Identify which cell holds the provided text, then report its (x, y) central coordinate. 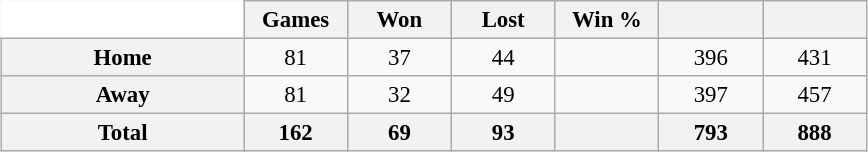
Away (123, 95)
37 (399, 57)
32 (399, 95)
Win % (607, 20)
888 (815, 133)
49 (503, 95)
397 (711, 95)
93 (503, 133)
69 (399, 133)
431 (815, 57)
Games (296, 20)
162 (296, 133)
Won (399, 20)
793 (711, 133)
Home (123, 57)
Total (123, 133)
44 (503, 57)
396 (711, 57)
457 (815, 95)
Lost (503, 20)
